Determine the (x, y) coordinate at the center of the cell enclosing the given text.  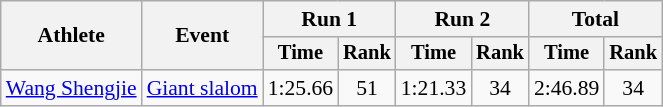
2:46.89 (566, 88)
51 (367, 88)
Run 1 (330, 19)
Run 2 (462, 19)
Giant slalom (202, 88)
Event (202, 36)
Total (596, 19)
1:25.66 (300, 88)
Wang Shengjie (72, 88)
1:21.33 (434, 88)
Athlete (72, 36)
